Identify which cell holds the provided text, then report its (x, y) central coordinate. 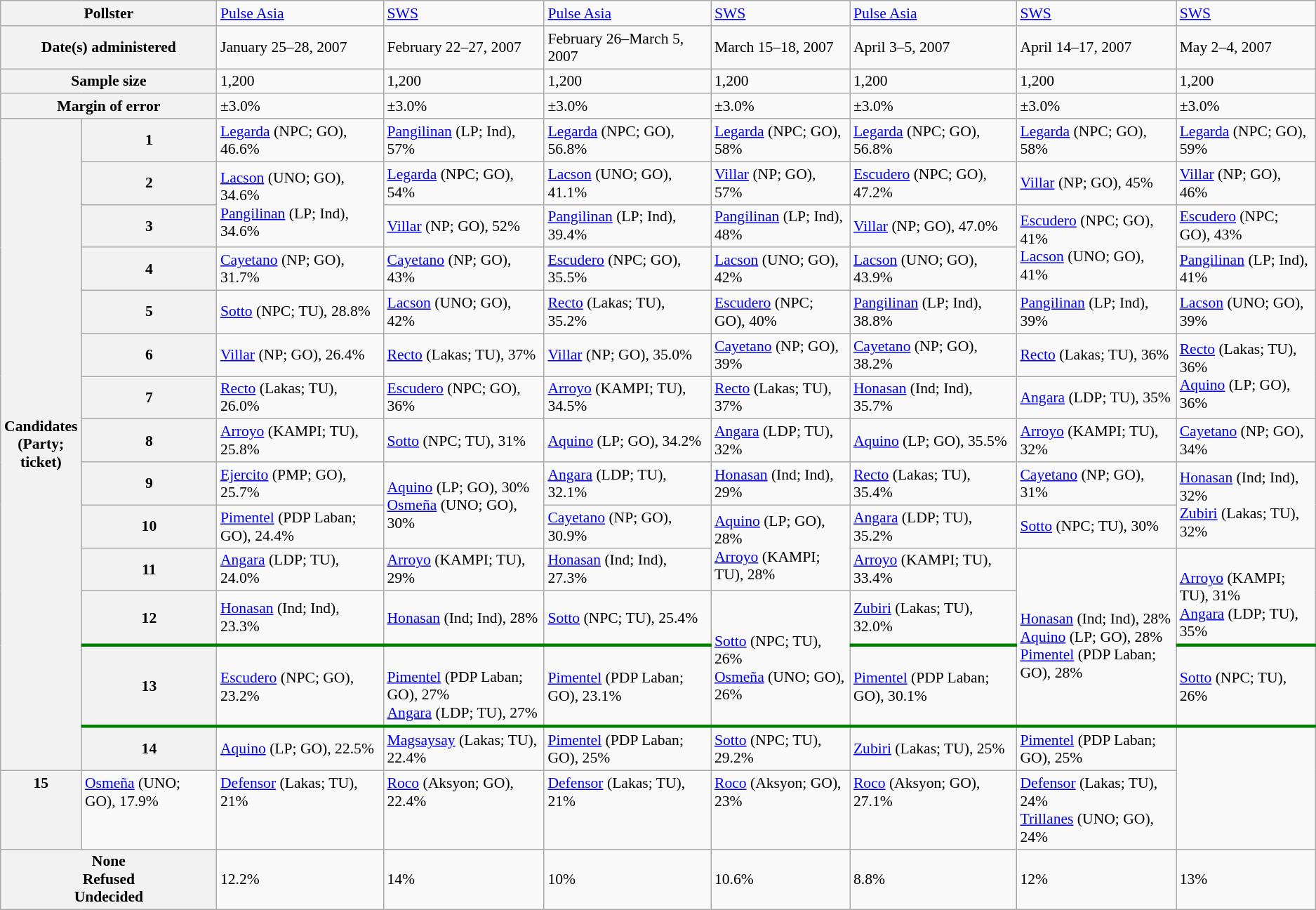
Angara (LDP; TU), 35.2% (933, 527)
Sotto (NPC; TU), 26% Osmeña (UNO; GO), 26% (780, 659)
2 (149, 183)
Cayetano (NP; GO), 30.9% (627, 527)
Honasan (Ind; Ind), 27.3% (627, 569)
April 3–5, 2007 (933, 48)
10.6% (780, 879)
Pangilinan (LP; Ind), 48% (780, 226)
Pimentel (PDP Laban; GO), 27% Angara (LDP; TU), 27% (463, 687)
Arroyo (KAMPI; TU), 34.5% (627, 397)
April 14–17, 2007 (1096, 48)
6 (149, 355)
13% (1246, 879)
Zubiri (Lakas; TU), 32.0% (933, 619)
14% (463, 879)
Villar (NP; GO), 26.4% (300, 355)
Sotto (NPC; TU), 28.8% (300, 312)
8 (149, 441)
February 22–27, 2007 (463, 48)
Villar (NP; GO), 52% (463, 226)
Recto (Lakas; TU), 35.4% (933, 483)
4 (149, 270)
Escudero (NPC; GO), 36% (463, 397)
Recto (Lakas; TU), 35.2% (627, 312)
Honasan (Ind; Ind), 29% (780, 483)
Escudero (NPC; GO), 41% Lacson (UNO; GO), 41% (1096, 247)
Pollster (109, 13)
Candidates (Party; ticket) (41, 444)
Sotto (NPC; TU), 26% (1246, 687)
Pimentel (PDP Laban; GO), 30.1% (933, 687)
Lacson (UNO; GO), 34.6% Pangilinan (LP; Ind), 34.6% (300, 204)
Recto (Lakas; TU), 36% Aquino (LP; GO), 36% (1246, 376)
Villar (NP; GO), 45% (1096, 183)
Margin of error (109, 107)
Cayetano (NP; GO), 38.2% (933, 355)
Cayetano (NP; GO), 34% (1246, 441)
13 (149, 687)
Honasan (Ind; Ind), 28% (463, 619)
Sotto (NPC; TU), 25.4% (627, 619)
Aquino (LP; GO), 30% Osmeña (UNO; GO), 30% (463, 505)
Pangilinan (LP; Ind), 38.8% (933, 312)
Sample size (109, 81)
Arroyo (KAMPI; TU), 29% (463, 569)
Sotto (NPC; TU), 29.2% (780, 749)
Lacson (UNO; GO), 43.9% (933, 270)
Pimentel (PDP Laban; GO), 24.4% (300, 527)
Escudero (NPC; GO), 40% (780, 312)
Cayetano (NP; GO), 43% (463, 270)
10% (627, 879)
Magsaysay (Lakas; TU), 22.4% (463, 749)
Escudero (NPC; GO), 43% (1246, 226)
Aquino (LP; GO), 22.5% (300, 749)
Aquino (LP; GO), 35.5% (933, 441)
Arroyo (KAMPI; TU), 25.8% (300, 441)
March 15–18, 2007 (780, 48)
7 (149, 397)
Escudero (NPC; GO), 47.2% (933, 183)
Pangilinan (LP; Ind), 39% (1096, 312)
Arroyo (KAMPI; TU), 31% Angara (LDP; TU), 35% (1246, 597)
Villar (NP; GO), 57% (780, 183)
Lacson (UNO; GO), 39% (1246, 312)
Cayetano (NP; GO), 31% (1096, 483)
Angara (LDP; TU), 35% (1096, 397)
Date(s) administered (109, 48)
12 (149, 619)
Honasan (Ind; Ind), 23.3% (300, 619)
Recto (Lakas; TU), 36% (1096, 355)
Pangilinan (LP; Ind), 57% (463, 140)
Aquino (LP; GO), 28% Arroyo (KAMPI; TU), 28% (780, 548)
Recto (Lakas; TU), 26.0% (300, 397)
Aquino (LP; GO), 34.2% (627, 441)
Villar (NP; GO), 46% (1246, 183)
Angara (LDP; TU), 32.1% (627, 483)
11 (149, 569)
Arroyo (KAMPI; TU), 32% (1096, 441)
Roco (Aksyon; GO), 22.4% (463, 810)
Zubiri (Lakas; TU), 25% (933, 749)
Legarda (NPC; GO), 46.6% (300, 140)
Roco (Aksyon; GO), 27.1% (933, 810)
Pimentel (PDP Laban; GO), 23.1% (627, 687)
Arroyo (KAMPI; TU), 33.4% (933, 569)
5 (149, 312)
Pangilinan (LP; Ind), 41% (1246, 270)
Roco (Aksyon; GO), 23% (780, 810)
12.2% (300, 879)
Sotto (NPC; TU), 30% (1096, 527)
Ejercito (PMP; GO), 25.7% (300, 483)
Legarda (NPC; GO), 54% (463, 183)
May 2–4, 2007 (1246, 48)
Honasan (Ind; Ind), 32% Zubiri (Lakas; TU), 32% (1246, 505)
Osmeña (UNO; GO), 17.9% (149, 810)
Sotto (NPC; TU), 31% (463, 441)
Cayetano (NP; GO), 39% (780, 355)
February 26–March 5, 2007 (627, 48)
Honasan (Ind; Ind), 28% Aquino (LP; GO), 28% Pimentel (PDP Laban; GO), 28% (1096, 637)
Pangilinan (LP; Ind), 39.4% (627, 226)
9 (149, 483)
3 (149, 226)
Escudero (NPC; GO), 35.5% (627, 270)
January 25–28, 2007 (300, 48)
8.8% (933, 879)
Villar (NP; GO), 35.0% (627, 355)
Lacson (UNO; GO), 41.1% (627, 183)
Cayetano (NP; GO), 31.7% (300, 270)
Villar (NP; GO), 47.0% (933, 226)
12% (1096, 879)
Escudero (NPC; GO), 23.2% (300, 687)
Defensor (Lakas; TU), 24% Trillanes (UNO; GO), 24% (1096, 810)
10 (149, 527)
Angara (LDP; TU), 24.0% (300, 569)
Honasan (Ind; Ind), 35.7% (933, 397)
Legarda (NPC; GO), 59% (1246, 140)
15 (41, 810)
1 (149, 140)
14 (149, 749)
Angara (LDP; TU), 32% (780, 441)
NoneRefusedUndecided (109, 879)
